Pinpoint the cell where the given text exists, returning its (X, Y) midpoint coordinate. 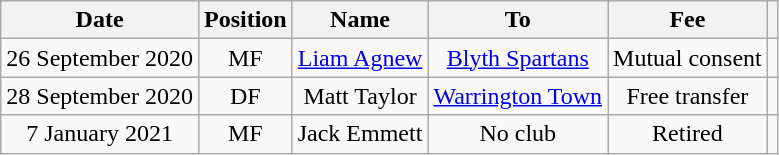
Date (100, 20)
Jack Emmett (360, 134)
Matt Taylor (360, 96)
Name (360, 20)
Position (245, 20)
Fee (688, 20)
Warrington Town (518, 96)
26 September 2020 (100, 58)
To (518, 20)
Mutual consent (688, 58)
Blyth Spartans (518, 58)
28 September 2020 (100, 96)
Free transfer (688, 96)
DF (245, 96)
Liam Agnew (360, 58)
No club (518, 134)
Retired (688, 134)
7 January 2021 (100, 134)
